Return [X, Y] of the center of cell containing provided text 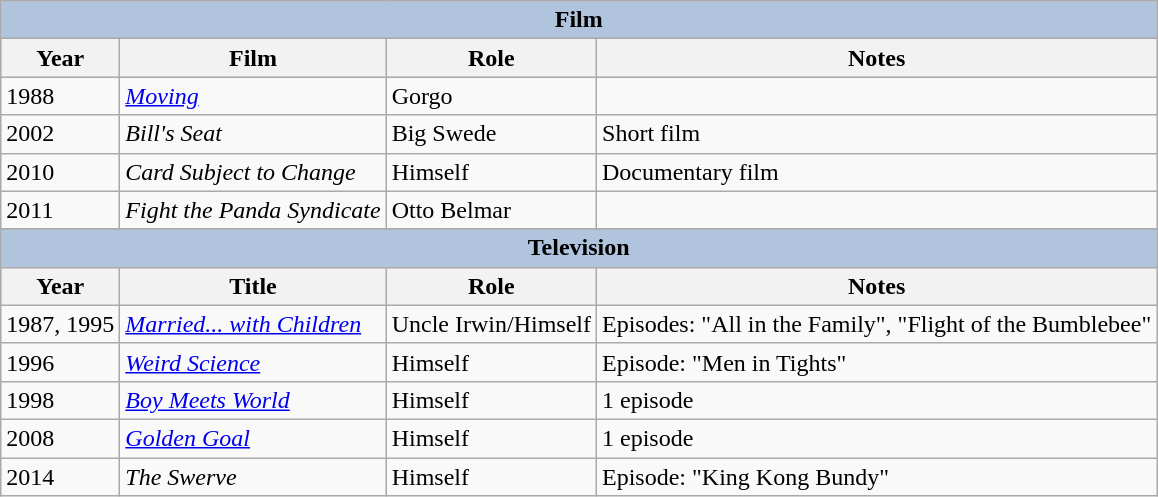
1988 [60, 96]
Boy Meets World [253, 400]
1998 [60, 400]
2010 [60, 172]
Gorgo [491, 96]
Fight the Panda Syndicate [253, 210]
1987, 1995 [60, 324]
Big Swede [491, 134]
Card Subject to Change [253, 172]
1996 [60, 362]
The Swerve [253, 477]
2002 [60, 134]
Otto Belmar [491, 210]
Episode: "Men in Tights" [877, 362]
Episodes: "All in the Family", "Flight of the Bumblebee" [877, 324]
2008 [60, 438]
Documentary film [877, 172]
Moving [253, 96]
Television [579, 248]
2011 [60, 210]
Title [253, 286]
2014 [60, 477]
Bill's Seat [253, 134]
Married... with Children [253, 324]
Uncle Irwin/Himself [491, 324]
Episode: "King Kong Bundy" [877, 477]
Weird Science [253, 362]
Short film [877, 134]
Golden Goal [253, 438]
